Return (x, y) of the center of cell containing provided text 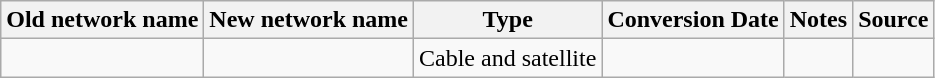
Old network name (102, 20)
Conversion Date (693, 20)
Source (894, 20)
Cable and satellite (508, 58)
New network name (309, 20)
Notes (818, 20)
Type (508, 20)
